Detect which cell encompasses the target text, then output its [x, y] center coordinate. 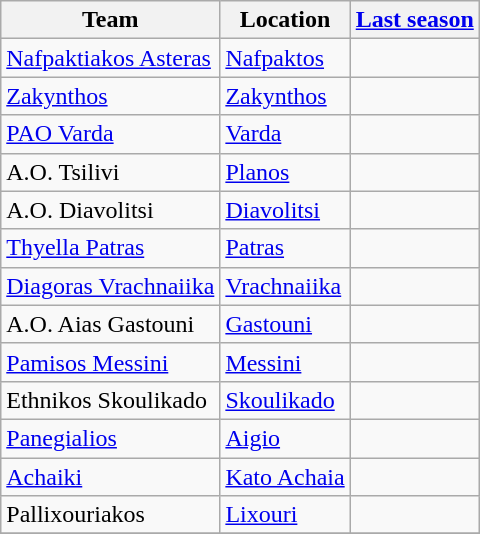
Panegialios [110, 438]
Vrachnaiika [285, 286]
Diagoras Vrachnaiika [110, 286]
Thyella Patras [110, 248]
PAO Varda [110, 134]
Nafpaktiakos Asteras [110, 58]
Last season [414, 20]
Gastouni [285, 324]
Kato Achaia [285, 477]
A.O. Aias Gastouni [110, 324]
Skoulikado [285, 400]
Lixouri [285, 515]
Planos [285, 172]
Messini [285, 362]
Patras [285, 248]
A.O. Tsilivi [110, 172]
Aigio [285, 438]
Ethnikos Skoulikado [110, 400]
A.O. Diavolitsi [110, 210]
Pallixouriakos [110, 515]
Diavolitsi [285, 210]
Varda [285, 134]
Location [285, 20]
Achaiki [110, 477]
Pamisos Messini [110, 362]
Team [110, 20]
Nafpaktos [285, 58]
